Scan for the cell matching the given text and deliver its (X, Y) coordinate at center. 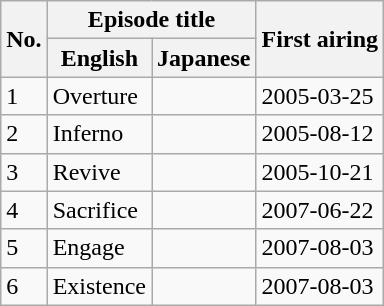
2005-08-12 (320, 134)
Japanese (204, 58)
2007-06-22 (320, 210)
5 (24, 248)
4 (24, 210)
2 (24, 134)
Engage (99, 248)
1 (24, 96)
Revive (99, 172)
No. (24, 39)
Inferno (99, 134)
Episode title (152, 20)
English (99, 58)
3 (24, 172)
Overture (99, 96)
First airing (320, 39)
2005-10-21 (320, 172)
Existence (99, 286)
6 (24, 286)
2005-03-25 (320, 96)
Sacrifice (99, 210)
